Scan for the cell matching the given text and deliver its [X, Y] coordinate at center. 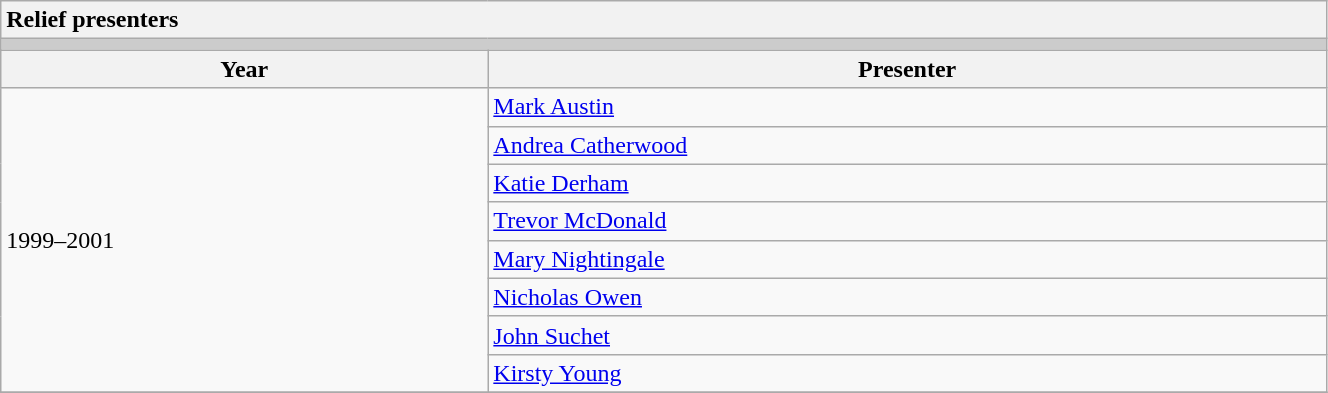
Trevor McDonald [908, 221]
Nicholas Owen [908, 297]
Mark Austin [908, 107]
Kirsty Young [908, 373]
Andrea Catherwood [908, 145]
1999–2001 [244, 240]
John Suchet [908, 335]
Mary Nightingale [908, 259]
Relief presenters [664, 20]
Katie Derham [908, 183]
Year [244, 69]
Presenter [908, 69]
